Provide the (x, y) coordinate of the cell's center where the given text is located.  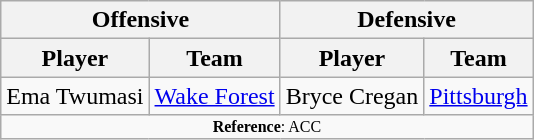
Wake Forest (214, 96)
Pittsburgh (478, 96)
Ema Twumasi (75, 96)
Defensive (406, 20)
Bryce Cregan (352, 96)
Reference: ACC (267, 127)
Offensive (140, 20)
